Identify which cell holds the provided text, then report its [X, Y] central coordinate. 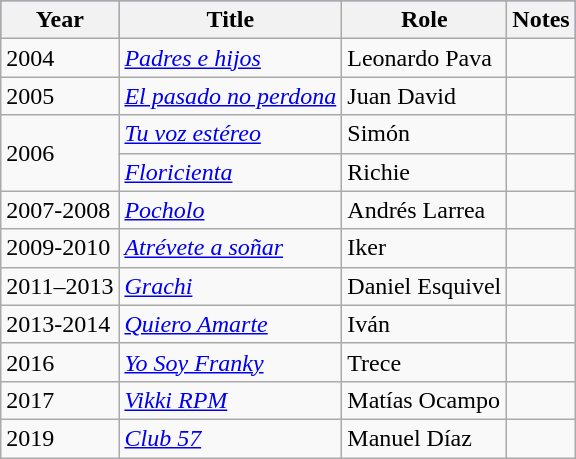
2016 [60, 362]
Notes [541, 20]
Vikki RPM [230, 400]
Iker [424, 248]
Juan David [424, 96]
2006 [60, 153]
Daniel Esquivel [424, 286]
Year [60, 20]
Role [424, 20]
Iván [424, 324]
Manuel Díaz [424, 438]
Title [230, 20]
Simón [424, 134]
Padres e hijos [230, 58]
Richie [424, 172]
2019 [60, 438]
2005 [60, 96]
2017 [60, 400]
Atrévete a soñar [230, 248]
2011–2013 [60, 286]
Leonardo Pava [424, 58]
Trece [424, 362]
Quiero Amarte [230, 324]
Floricienta [230, 172]
2013-2014 [60, 324]
El pasado no perdona [230, 96]
Grachi [230, 286]
Club 57 [230, 438]
Pocholo [230, 210]
Andrés Larrea [424, 210]
Matías Ocampo [424, 400]
Yo Soy Franky [230, 362]
Tu voz estéreo [230, 134]
2009-2010 [60, 248]
2004 [60, 58]
2007-2008 [60, 210]
